From the cell containing the given text, extract its center point as [X, Y] coordinate. 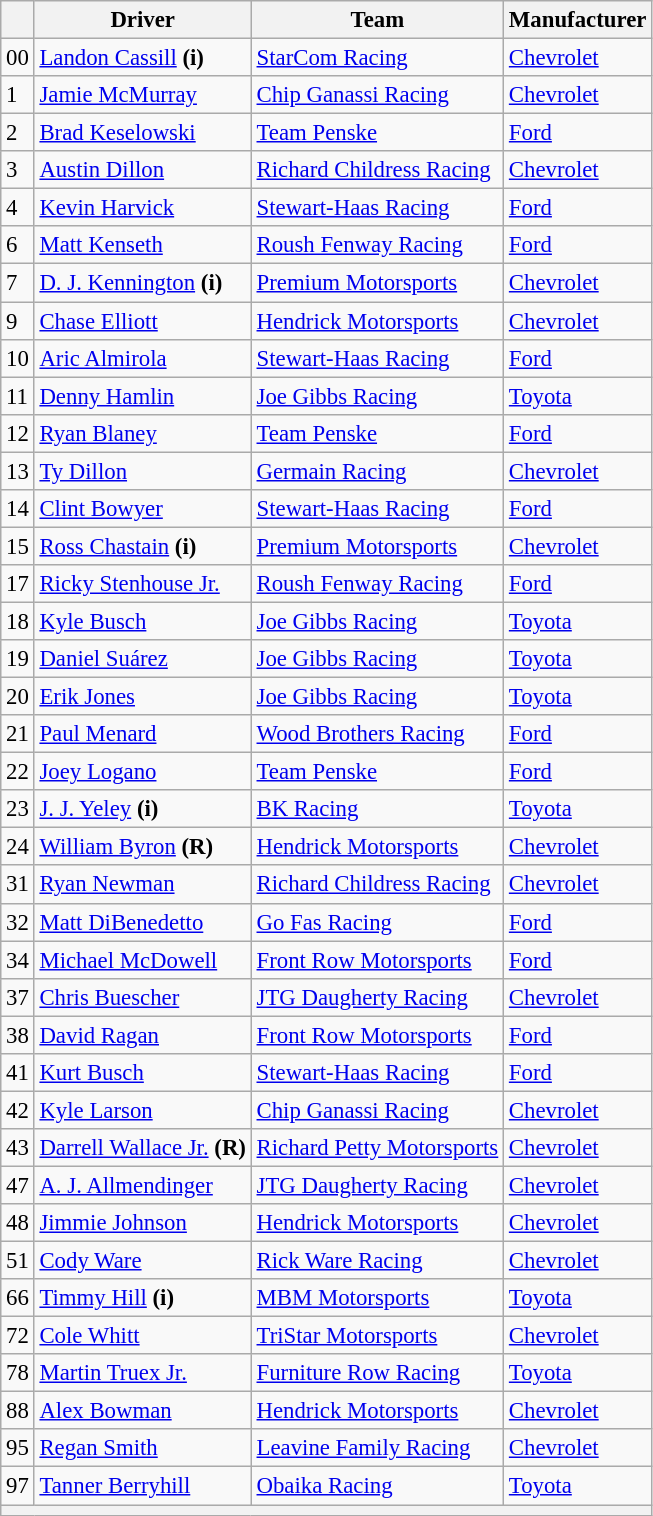
Ross Chastain (i) [142, 546]
Furniture Row Racing [377, 1373]
Tanner Berryhill [142, 1486]
37 [18, 997]
48 [18, 1223]
2 [18, 133]
Denny Hamlin [142, 396]
51 [18, 1261]
David Ragan [142, 1035]
9 [18, 321]
43 [18, 1148]
88 [18, 1411]
Ty Dillon [142, 471]
10 [18, 358]
Jimmie Johnson [142, 1223]
7 [18, 283]
StarCom Racing [377, 58]
William Byron (R) [142, 847]
Michael McDowell [142, 960]
Team [377, 20]
D. J. Kennington (i) [142, 283]
Leavine Family Racing [377, 1449]
Matt Kenseth [142, 245]
Martin Truex Jr. [142, 1373]
72 [18, 1336]
Aric Almirola [142, 358]
Chris Buescher [142, 997]
Wood Brothers Racing [377, 734]
22 [18, 772]
Paul Menard [142, 734]
Manufacturer [578, 20]
66 [18, 1298]
Ricky Stenhouse Jr. [142, 584]
21 [18, 734]
Go Fas Racing [377, 922]
Richard Petty Motorsports [377, 1148]
Chase Elliott [142, 321]
34 [18, 960]
Rick Ware Racing [377, 1261]
Erik Jones [142, 697]
11 [18, 396]
Cody Ware [142, 1261]
97 [18, 1486]
31 [18, 885]
23 [18, 809]
Ryan Blaney [142, 433]
17 [18, 584]
13 [18, 471]
Timmy Hill (i) [142, 1298]
15 [18, 546]
Regan Smith [142, 1449]
Austin Dillon [142, 170]
Daniel Suárez [142, 659]
38 [18, 1035]
Kyle Larson [142, 1110]
Kurt Busch [142, 1073]
14 [18, 509]
Ryan Newman [142, 885]
1 [18, 95]
12 [18, 433]
47 [18, 1185]
3 [18, 170]
4 [18, 208]
18 [18, 621]
Darrell Wallace Jr. (R) [142, 1148]
MBM Motorsports [377, 1298]
78 [18, 1373]
Joey Logano [142, 772]
42 [18, 1110]
Germain Racing [377, 471]
24 [18, 847]
BK Racing [377, 809]
Alex Bowman [142, 1411]
Clint Bowyer [142, 509]
J. J. Yeley (i) [142, 809]
Obaika Racing [377, 1486]
Cole Whitt [142, 1336]
95 [18, 1449]
19 [18, 659]
TriStar Motorsports [377, 1336]
Kevin Harvick [142, 208]
Jamie McMurray [142, 95]
Driver [142, 20]
20 [18, 697]
41 [18, 1073]
32 [18, 922]
Landon Cassill (i) [142, 58]
6 [18, 245]
00 [18, 58]
Matt DiBenedetto [142, 922]
A. J. Allmendinger [142, 1185]
Brad Keselowski [142, 133]
Kyle Busch [142, 621]
